Output the [x, y] coordinate of the center of the cell containing the given text.  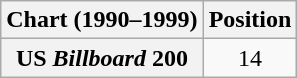
Chart (1990–1999) [102, 20]
US Billboard 200 [102, 58]
Position [250, 20]
14 [250, 58]
